Return (x, y) of the center of cell containing provided text 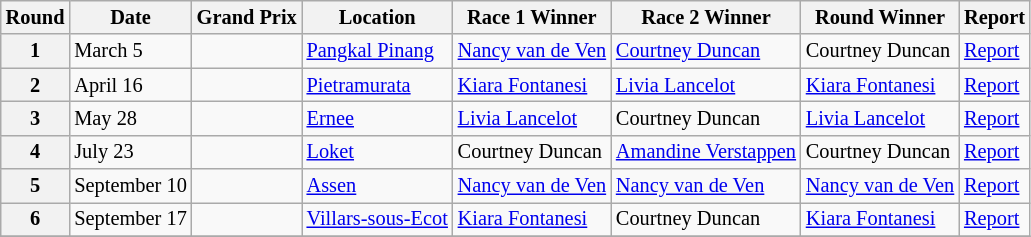
Round Winner (880, 17)
1 (36, 51)
Grand Prix (247, 17)
6 (36, 219)
Date (130, 17)
Location (378, 17)
Pietramurata (378, 85)
Round (36, 17)
March 5 (130, 51)
4 (36, 152)
Loket (378, 152)
Ernee (378, 118)
April 16 (130, 85)
Villars-sous-Ecot (378, 219)
Pangkal Pinang (378, 51)
May 28 (130, 118)
Amandine Verstappen (706, 152)
Race 1 Winner (532, 17)
5 (36, 186)
2 (36, 85)
Assen (378, 186)
3 (36, 118)
September 17 (130, 219)
September 10 (130, 186)
July 23 (130, 152)
Race 2 Winner (706, 17)
